Extract the [x, y] coordinate from the center of the cell holding the provided text.  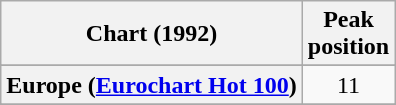
Peakposition [348, 34]
Europe (Eurochart Hot 100) [152, 85]
Chart (1992) [152, 34]
11 [348, 85]
